Provide the [x, y] coordinate of the cell's center where the given text is located.  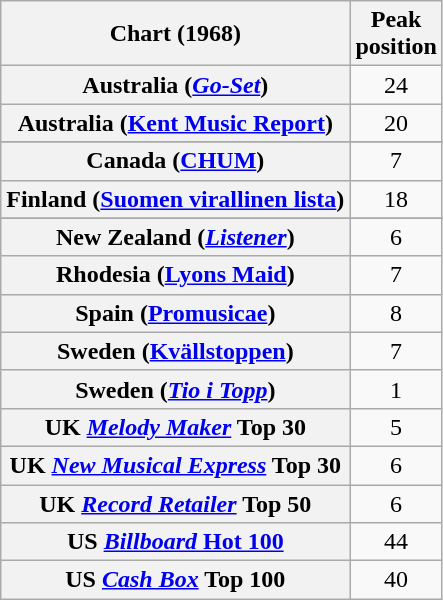
24 [396, 85]
UK New Musical Express Top 30 [176, 465]
Canada (CHUM) [176, 161]
Peakposition [396, 34]
40 [396, 580]
18 [396, 199]
US Billboard Hot 100 [176, 542]
UK Melody Maker Top 30 [176, 427]
Spain (Promusicae) [176, 313]
5 [396, 427]
Finland (Suomen virallinen lista) [176, 199]
Sweden (Kvällstoppen) [176, 351]
8 [396, 313]
44 [396, 542]
Australia (Go-Set) [176, 85]
Sweden (Tio i Topp) [176, 389]
UK Record Retailer Top 50 [176, 503]
20 [396, 123]
Chart (1968) [176, 34]
US Cash Box Top 100 [176, 580]
Australia (Kent Music Report) [176, 123]
1 [396, 389]
New Zealand (Listener) [176, 237]
Rhodesia (Lyons Maid) [176, 275]
